Determine the (X, Y) coordinate at the center of the cell enclosing the given text.  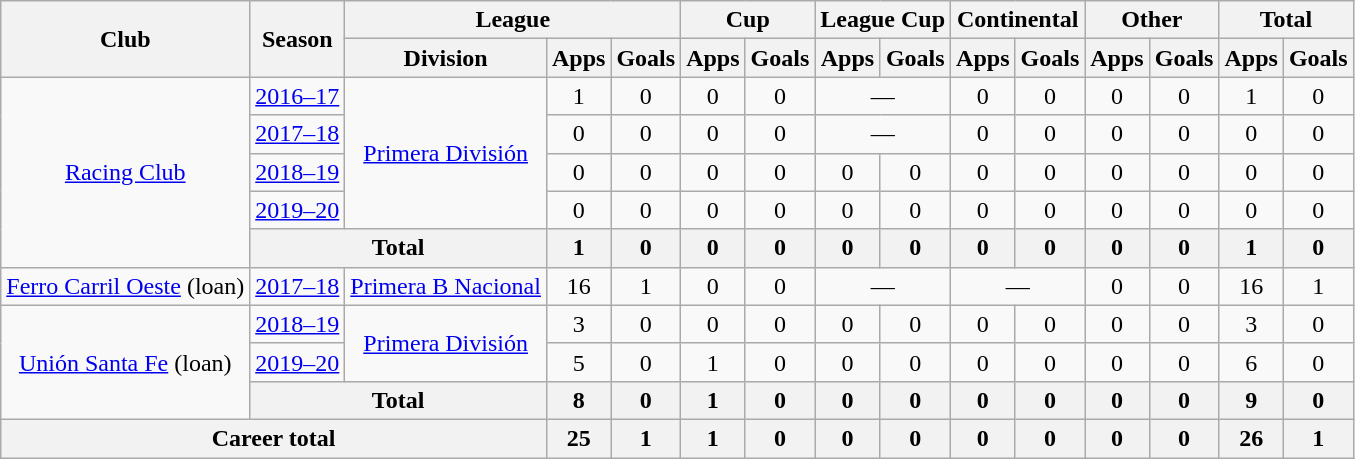
26 (1251, 438)
5 (578, 362)
Primera B Nacional (446, 286)
2016–17 (298, 96)
Other (1152, 20)
Racing Club (126, 172)
League (513, 20)
Ferro Carril Oeste (loan) (126, 286)
9 (1251, 400)
Unión Santa Fe (loan) (126, 362)
League Cup (883, 20)
Club (126, 39)
Season (298, 39)
Career total (274, 438)
Continental (1018, 20)
Division (446, 58)
25 (578, 438)
6 (1251, 362)
Cup (748, 20)
8 (578, 400)
